Locate the cell with the specified text and output its [X, Y] center coordinate. 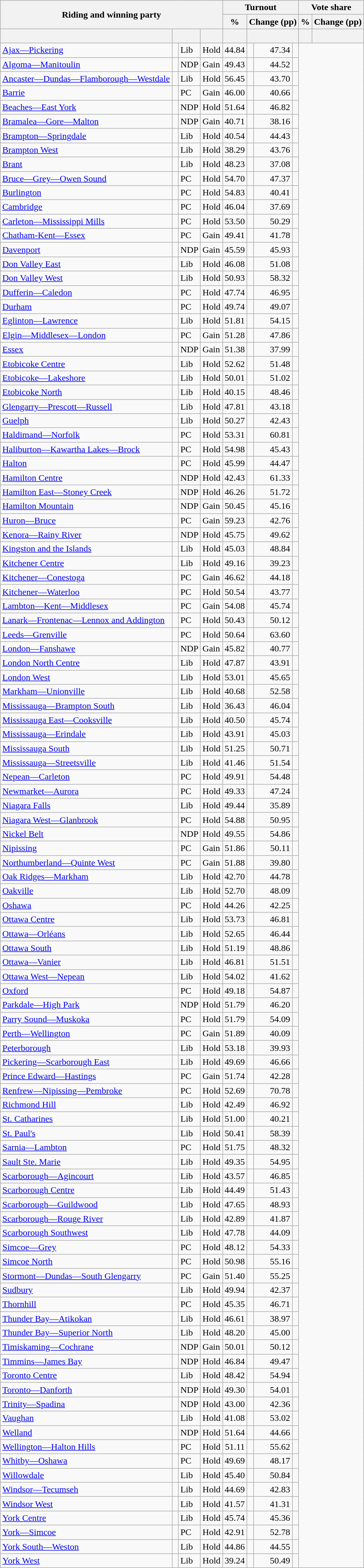
Kingston and the Islands [86, 549]
Windsor West [86, 1504]
Don Valley West [86, 278]
Kitchener—Conestoga [86, 577]
54.87 [273, 991]
Leeds—Grenville [86, 635]
40.21 [273, 1119]
58.39 [273, 1133]
40.54 [234, 136]
44.26 [234, 905]
50.84 [273, 1475]
44.84 [234, 50]
44.55 [273, 1547]
Vaughan [86, 1418]
Thunder Bay—Superior North [86, 1333]
42.76 [273, 520]
51.86 [234, 848]
49.18 [234, 991]
41.57 [234, 1504]
50.93 [234, 278]
53.50 [234, 221]
Chatham-Kent—Essex [86, 235]
54.95 [273, 1162]
Haliburton—Kawartha Lakes—Brock [86, 449]
60.81 [273, 435]
50.54 [234, 592]
45.59 [234, 250]
Toronto—Danforth [86, 1390]
39.24 [234, 1561]
46.66 [273, 1062]
50.49 [273, 1561]
36.43 [234, 706]
Turnout [261, 7]
48.42 [234, 1376]
51.38 [234, 349]
Riding and winning party [112, 15]
49.16 [234, 563]
49.47 [273, 1361]
Scarborough—Guildwood [86, 1204]
43.00 [234, 1404]
Niagara Falls [86, 805]
45.40 [234, 1475]
51.08 [273, 264]
Haldimand—Norfolk [86, 435]
41.08 [234, 1418]
46.08 [234, 264]
41.87 [273, 1219]
Mississauga—Erindale [86, 734]
Sudbury [86, 1290]
Lanark—Frontenac—Lennox and Addington [86, 620]
53.18 [234, 1048]
Kenora—Rainy River [86, 535]
37.69 [273, 207]
55.62 [273, 1447]
46.71 [273, 1304]
48.46 [273, 392]
Richmond Hill [86, 1105]
45.35 [234, 1304]
52.69 [234, 1091]
49.41 [234, 235]
Markham—Unionville [86, 692]
Windsor—Tecumseh [86, 1489]
Beaches—East York [86, 107]
York West [86, 1561]
50.71 [273, 748]
York Centre [86, 1518]
45.93 [273, 250]
52.62 [234, 364]
50.27 [234, 421]
Perth—Wellington [86, 1033]
45.16 [273, 506]
38.97 [273, 1318]
49.91 [234, 777]
48.84 [273, 549]
53.02 [273, 1418]
45.36 [273, 1518]
48.20 [234, 1333]
42.37 [273, 1290]
48.17 [273, 1461]
Kitchener—Waterloo [86, 592]
Niagara West—Glanbrook [86, 820]
42.83 [273, 1489]
52.65 [234, 934]
42.91 [234, 1532]
63.60 [273, 635]
35.89 [273, 805]
Mississauga South [86, 748]
46.62 [234, 577]
55.25 [273, 1276]
Guelph [86, 421]
48.93 [273, 1204]
44.47 [273, 464]
54.48 [273, 777]
42.70 [234, 877]
London—Fanshawe [86, 649]
46.84 [234, 1361]
Cambridge [86, 207]
Kitchener Centre [86, 563]
Thunder Bay—Atikokan [86, 1318]
Timiskaming—Cochrane [86, 1347]
Oshawa [86, 905]
Bruce—Grey—Owen Sound [86, 179]
37.99 [273, 349]
46.61 [234, 1318]
54.70 [234, 179]
Eglinton—Lawrence [86, 321]
52.78 [273, 1532]
40.77 [273, 649]
Oakville [86, 891]
Pickering—Scarborough East [86, 1062]
53.01 [234, 677]
59.23 [234, 520]
47.74 [234, 292]
Ottawa West—Nepean [86, 976]
54.08 [234, 606]
Brampton West [86, 150]
46.85 [273, 1176]
Durham [86, 307]
49.07 [273, 307]
43.18 [273, 406]
47.34 [273, 50]
Sarnia—Lambton [86, 1148]
48.32 [273, 1148]
41.46 [234, 763]
Carleton—Mississippi Mills [86, 221]
Nepean—Carleton [86, 777]
43.70 [273, 79]
40.66 [273, 93]
Bramalea—Gore—Malton [86, 121]
Scarborough Centre [86, 1190]
York—Simcoe [86, 1532]
Hamilton Centre [86, 478]
50.45 [234, 506]
Ancaster—Dundas—Flamborough—Westdale [86, 79]
Parry Sound—Muskoka [86, 1019]
45.43 [273, 449]
48.09 [273, 891]
Scarborough—Agincourt [86, 1176]
Toronto Centre [86, 1376]
Renfrew—Nipissing—Pembroke [86, 1091]
49.44 [234, 805]
45.75 [234, 535]
Huron—Bruce [86, 520]
Scarborough Southwest [86, 1233]
York South—Weston [86, 1547]
50.11 [273, 848]
Mississauga East—Cooksville [86, 720]
St. Paul's [86, 1133]
43.57 [234, 1176]
55.16 [273, 1261]
39.23 [273, 563]
45.65 [273, 677]
44.18 [273, 577]
39.80 [273, 862]
52.58 [273, 692]
51.19 [234, 948]
51.81 [234, 321]
61.33 [273, 478]
Elgin—Middlesex—London [86, 335]
47.78 [234, 1233]
49.62 [273, 535]
Ottawa—Vanier [86, 962]
45.99 [234, 464]
London West [86, 677]
50.98 [234, 1261]
46.82 [273, 107]
Brampton—Springdale [86, 136]
54.33 [273, 1247]
Dufferin—Caledon [86, 292]
40.41 [273, 193]
Welland [86, 1432]
Stormont—Dundas—South Glengarry [86, 1276]
54.02 [234, 976]
Davenport [86, 250]
48.12 [234, 1247]
40.50 [234, 720]
44.52 [273, 64]
Ajax—Pickering [86, 50]
54.09 [273, 1019]
42.28 [273, 1076]
Trinity—Spadina [86, 1404]
Oxford [86, 991]
44.86 [234, 1547]
49.74 [234, 307]
46.95 [273, 292]
44.69 [234, 1489]
41.78 [273, 235]
51.74 [234, 1076]
42.89 [234, 1219]
Vote share [331, 7]
38.16 [273, 121]
Peterborough [86, 1048]
44.49 [234, 1190]
54.98 [234, 449]
Etobicoke North [86, 392]
Don Valley East [86, 264]
48.86 [273, 948]
54.94 [273, 1376]
54.15 [273, 321]
50.41 [234, 1133]
49.30 [234, 1390]
54.83 [234, 193]
46.92 [273, 1105]
Etobicoke Centre [86, 364]
40.09 [273, 1033]
Etobicoke—Lakeshore [86, 378]
Prince Edward—Hastings [86, 1076]
58.32 [273, 278]
51.25 [234, 748]
51.75 [234, 1148]
50.95 [273, 820]
49.94 [234, 1290]
Timmins—James Bay [86, 1361]
46.20 [273, 1005]
70.78 [273, 1091]
Halton [86, 464]
47.81 [234, 406]
Ottawa South [86, 948]
Mississauga—Streetsville [86, 763]
Barrie [86, 93]
Hamilton East—Stoney Creek [86, 492]
Willowdale [86, 1475]
51.28 [234, 335]
44.09 [273, 1233]
50.29 [273, 221]
Wellington—Halton Hills [86, 1447]
Lambton—Kent—Middlesex [86, 606]
51.02 [273, 378]
42.25 [273, 905]
49.55 [234, 834]
Newmarket—Aurora [86, 791]
51.40 [234, 1276]
47.86 [273, 335]
52.70 [234, 891]
46.00 [234, 93]
51.54 [273, 763]
Mississauga—Brampton South [86, 706]
37.08 [273, 164]
54.88 [234, 820]
Whitby—Oshawa [86, 1461]
51.48 [273, 364]
43.77 [273, 592]
56.45 [234, 79]
44.43 [273, 136]
Brant [86, 164]
53.31 [234, 435]
51.43 [273, 1190]
47.65 [234, 1204]
Simcoe—Grey [86, 1247]
41.62 [273, 976]
47.24 [273, 791]
51.00 [234, 1119]
45.00 [273, 1333]
54.01 [273, 1390]
51.51 [273, 962]
Parkdale—High Park [86, 1005]
40.68 [234, 692]
38.29 [234, 150]
51.88 [234, 862]
51.72 [273, 492]
Ottawa Centre [86, 920]
50.64 [234, 635]
Nickel Belt [86, 834]
Scarborough—Rouge River [86, 1219]
Nipissing [86, 848]
54.86 [273, 834]
St. Catharines [86, 1119]
42.49 [234, 1105]
Glengarry—Prescott—Russell [86, 406]
40.71 [234, 121]
49.33 [234, 791]
49.43 [234, 64]
50.43 [234, 620]
40.15 [234, 392]
Hamilton Mountain [86, 506]
47.37 [273, 179]
51.89 [234, 1033]
Essex [86, 349]
Sault Ste. Marie [86, 1162]
41.31 [273, 1504]
Northumberland—Quinte West [86, 862]
Algoma—Manitoulin [86, 64]
45.82 [234, 649]
46.44 [273, 934]
49.35 [234, 1162]
44.78 [273, 877]
Simcoe North [86, 1261]
Ottawa—Orléans [86, 934]
London North Centre [86, 663]
Oak Ridges—Markham [86, 877]
47.87 [234, 663]
48.23 [234, 164]
Burlington [86, 193]
39.93 [273, 1048]
51.11 [234, 1447]
Thornhill [86, 1304]
43.76 [273, 150]
46.26 [234, 492]
42.36 [273, 1404]
53.73 [234, 920]
44.66 [273, 1432]
